Scan for the cell matching the given text and deliver its [x, y] coordinate at center. 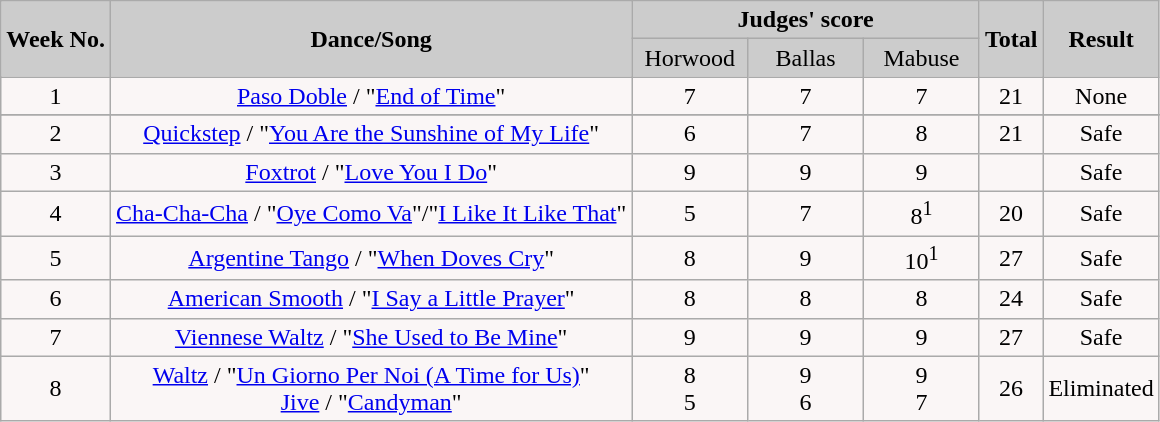
Week No. [56, 39]
85 [690, 388]
1 [56, 96]
Argentine Tango / "When Doves Cry" [370, 258]
Quickstep / "You Are the Sunshine of My Life" [370, 134]
97 [922, 388]
None [1101, 96]
26 [1011, 388]
2 [56, 134]
Total [1011, 39]
Cha-Cha-Cha / "Oye Como Va"/"I Like It Like That" [370, 214]
24 [1011, 299]
Foxtrot / "Love You I Do" [370, 172]
4 [56, 214]
Result [1101, 39]
96 [806, 388]
Ballas [806, 58]
Horwood [690, 58]
3 [56, 172]
Mabuse [922, 58]
Eliminated [1101, 388]
Judges' score [806, 20]
Paso Doble / "End of Time" [370, 96]
Dance/Song [370, 39]
20 [1011, 214]
81 [922, 214]
American Smooth / "I Say a Little Prayer" [370, 299]
Waltz / "Un Giorno Per Noi (A Time for Us)"Jive / "Candyman" [370, 388]
Viennese Waltz / "She Used to Be Mine" [370, 337]
101 [922, 258]
